Identify which cell holds the provided text, then report its (x, y) central coordinate. 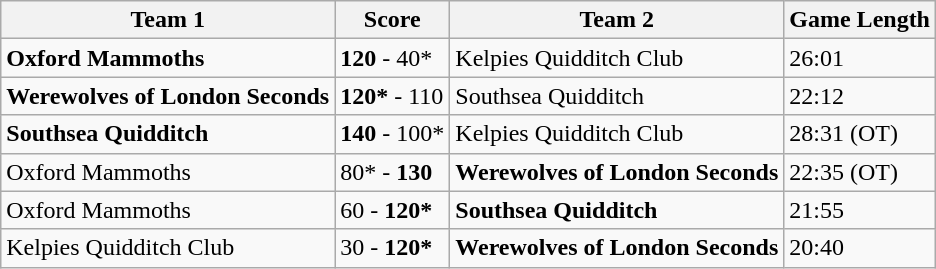
140 - 100* (392, 134)
22:35 (OT) (860, 172)
26:01 (860, 58)
30 - 120* (392, 248)
28:31 (OT) (860, 134)
20:40 (860, 248)
Game Length (860, 20)
120* - 110 (392, 96)
21:55 (860, 210)
120 - 40* (392, 58)
Team 1 (168, 20)
22:12 (860, 96)
80* - 130 (392, 172)
Score (392, 20)
60 - 120* (392, 210)
Team 2 (617, 20)
